Find where the given text appears and provide that cell's center as [X, Y] coordinate. 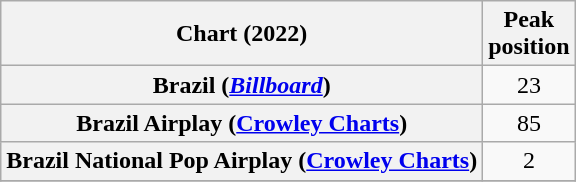
Brazil (Billboard) [242, 85]
Chart (2022) [242, 34]
Brazil Airplay (Crowley Charts) [242, 123]
85 [529, 123]
23 [529, 85]
Brazil National Pop Airplay (Crowley Charts) [242, 161]
Peakposition [529, 34]
2 [529, 161]
